Extract the [x, y] coordinate from the center of the cell holding the provided text.  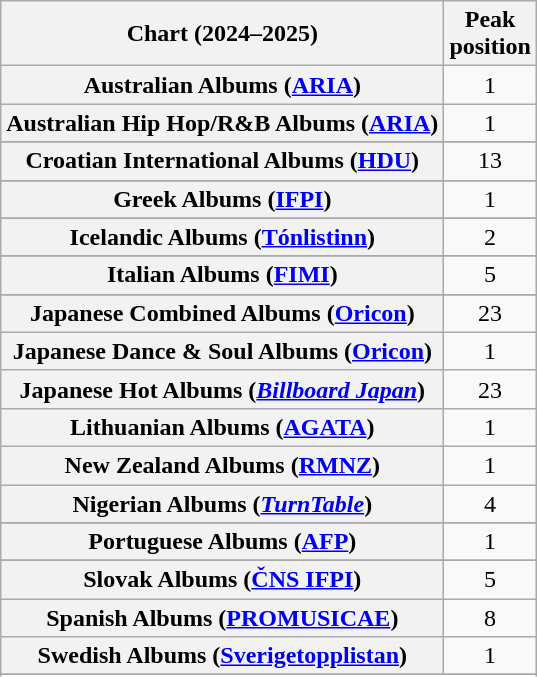
New Zealand Albums (RMNZ) [222, 465]
Slovak Albums (ČNS IFPI) [222, 580]
Lithuanian Albums (AGATA) [222, 427]
Nigerian Albums (TurnTable) [222, 503]
Japanese Hot Albums (Billboard Japan) [222, 389]
4 [490, 503]
Italian Albums (FIMI) [222, 275]
Croatian International Albums (HDU) [222, 161]
13 [490, 161]
Peakposition [490, 34]
Japanese Combined Albums (Oricon) [222, 313]
Spanish Albums (PROMUSICAE) [222, 618]
Chart (2024–2025) [222, 34]
Japanese Dance & Soul Albums (Oricon) [222, 351]
Australian Hip Hop/R&B Albums (ARIA) [222, 123]
Australian Albums (ARIA) [222, 85]
Portuguese Albums (AFP) [222, 542]
8 [490, 618]
Icelandic Albums (Tónlistinn) [222, 237]
Greek Albums (IFPI) [222, 199]
2 [490, 237]
Swedish Albums (Sverigetopplistan) [222, 656]
